Return (x, y) of the center of cell containing provided text 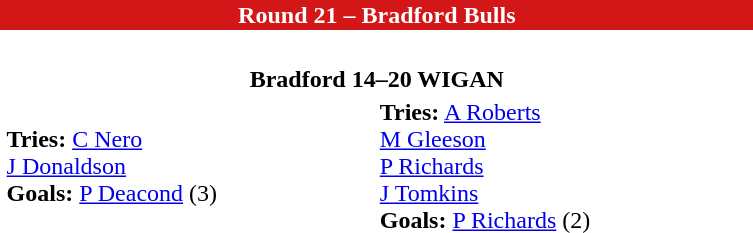
Round 21 – Bradford Bulls (377, 15)
Bradford 14–20 WIGAN (376, 79)
